Search for the cell housing the specified text and yield its (x, y) center coordinate. 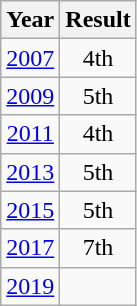
Result (98, 20)
2013 (30, 172)
2009 (30, 96)
2017 (30, 248)
2007 (30, 58)
2011 (30, 134)
Year (30, 20)
2015 (30, 210)
2019 (30, 286)
7th (98, 248)
